Scan for the cell matching the given text and deliver its [x, y] coordinate at center. 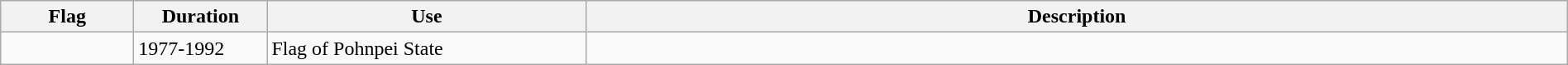
1977-1992 [200, 48]
Duration [200, 17]
Flag of Pohnpei State [427, 48]
Flag [68, 17]
Description [1077, 17]
Use [427, 17]
